Locate the cell with the specified text and output its [X, Y] center coordinate. 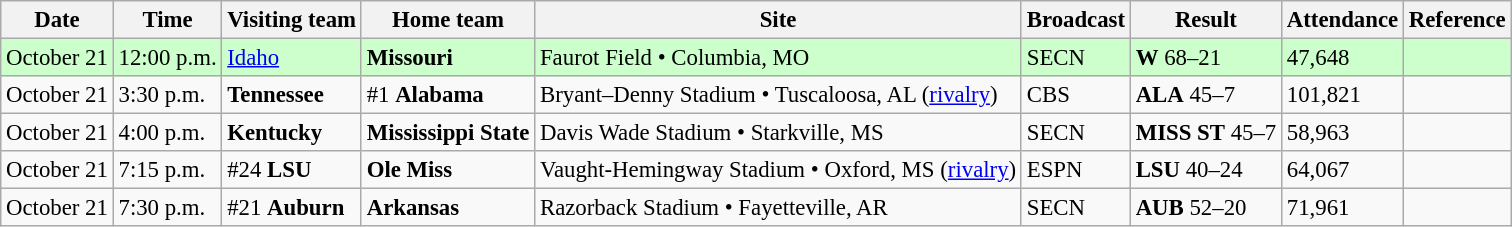
#1 Alabama [448, 95]
Vaught-Hemingway Stadium • Oxford, MS (rivalry) [778, 170]
ALA 45–7 [1206, 95]
Tennessee [292, 95]
64,067 [1342, 170]
7:15 p.m. [168, 170]
3:30 p.m. [168, 95]
MISS ST 45–7 [1206, 133]
Attendance [1342, 20]
#21 Auburn [292, 208]
Faurot Field • Columbia, MO [778, 58]
W 68–21 [1206, 58]
Date [57, 20]
47,648 [1342, 58]
Kentucky [292, 133]
Mississippi State [448, 133]
Home team [448, 20]
Idaho [292, 58]
Visiting team [292, 20]
4:00 p.m. [168, 133]
Ole Miss [448, 170]
Broadcast [1076, 20]
Bryant–Denny Stadium • Tuscaloosa, AL (rivalry) [778, 95]
101,821 [1342, 95]
#24 LSU [292, 170]
AUB 52–20 [1206, 208]
58,963 [1342, 133]
LSU 40–24 [1206, 170]
Missouri [448, 58]
7:30 p.m. [168, 208]
Time [168, 20]
Davis Wade Stadium • Starkville, MS [778, 133]
Razorback Stadium • Fayetteville, AR [778, 208]
12:00 p.m. [168, 58]
Arkansas [448, 208]
Result [1206, 20]
71,961 [1342, 208]
CBS [1076, 95]
Reference [1457, 20]
ESPN [1076, 170]
Site [778, 20]
